Scan for the cell matching the given text and deliver its (X, Y) coordinate at center. 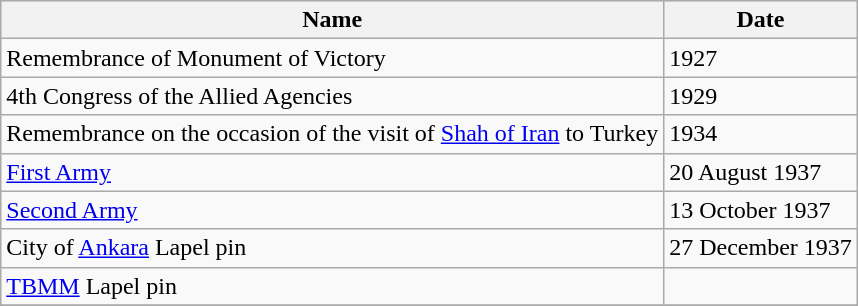
4th Congress of the Allied Agencies (332, 96)
First Army (332, 172)
Name (332, 20)
Second Army (332, 210)
1927 (761, 58)
Date (761, 20)
1929 (761, 96)
13 October 1937 (761, 210)
1934 (761, 134)
27 December 1937 (761, 248)
Remembrance of Monument of Victory (332, 58)
Remembrance on the occasion of the visit of Shah of Iran to Turkey (332, 134)
City of Ankara Lapel pin (332, 248)
TBMM Lapel pin (332, 286)
20 August 1937 (761, 172)
